Scan for the cell matching the given text and deliver its (X, Y) coordinate at center. 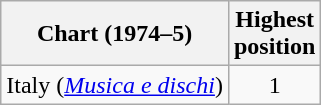
Italy (Musica e dischi) (115, 85)
1 (274, 85)
Highestposition (274, 34)
Chart (1974–5) (115, 34)
